Provide the [X, Y] coordinate of the cell's center where the given text is located.  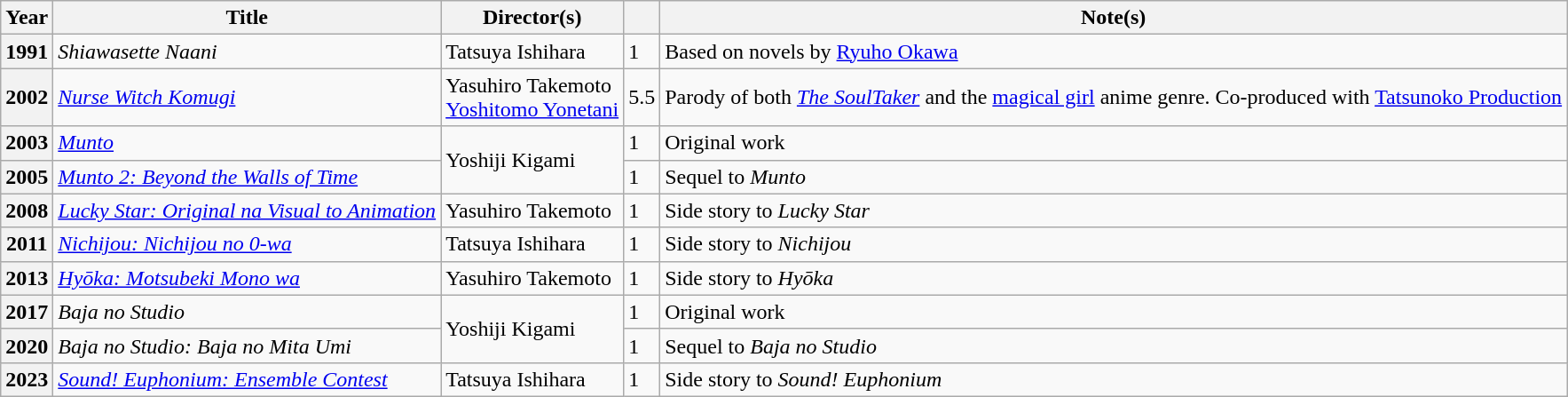
2011 [27, 244]
Munto [247, 143]
2020 [27, 345]
Side story to Sound! Euphonium [1114, 379]
Munto 2: Beyond the Walls of Time [247, 177]
5.5 [642, 98]
Lucky Star: Original na Visual to Animation [247, 210]
2008 [27, 210]
2023 [27, 379]
Side story to Nichijou [1114, 244]
2003 [27, 143]
2017 [27, 312]
Side story to Hyōka [1114, 278]
Yasuhiro TakemotoYoshitomo Yonetani [532, 98]
Baja no Studio: Baja no Mita Umi [247, 345]
Baja no Studio [247, 312]
Year [27, 18]
2005 [27, 177]
1991 [27, 52]
Sequel to Munto [1114, 177]
Hyōka: Motsubeki Mono wa [247, 278]
Sound! Euphonium: Ensemble Contest [247, 379]
Note(s) [1114, 18]
Nichijou: Nichijou no 0-wa [247, 244]
Director(s) [532, 18]
Parody of both The SoulTaker and the magical girl anime genre. Co-produced with Tatsunoko Production [1114, 98]
2002 [27, 98]
2013 [27, 278]
Based on novels by Ryuho Okawa [1114, 52]
Sequel to Baja no Studio [1114, 345]
Side story to Lucky Star [1114, 210]
Title [247, 18]
Nurse Witch Komugi [247, 98]
Shiawasette Naani [247, 52]
